From the cell containing the given text, extract its center point as [x, y] coordinate. 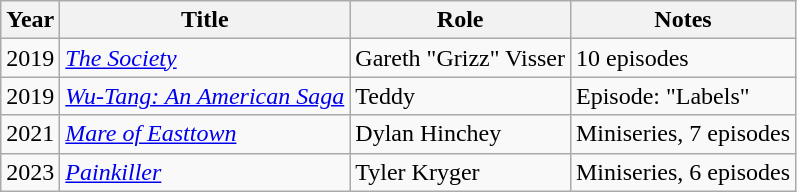
Title [205, 20]
Painkiller [205, 172]
Year [30, 20]
Gareth "Grizz" Visser [460, 58]
Teddy [460, 96]
Mare of Easttown [205, 134]
Role [460, 20]
Tyler Kryger [460, 172]
Miniseries, 6 episodes [682, 172]
The Society [205, 58]
Episode: "Labels" [682, 96]
Miniseries, 7 episodes [682, 134]
Dylan Hinchey [460, 134]
Wu-Tang: An American Saga [205, 96]
10 episodes [682, 58]
2023 [30, 172]
Notes [682, 20]
2021 [30, 134]
